For the text-containing cell, return its midpoint in [x, y] coordinate format. 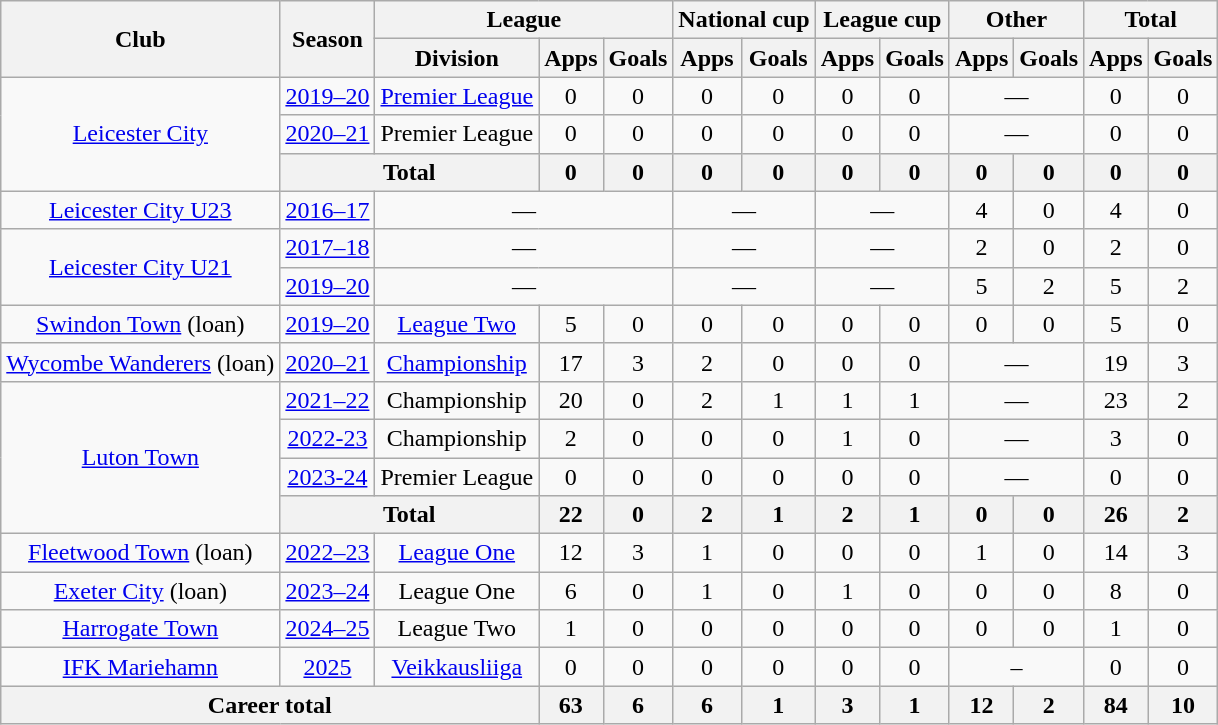
Swindon Town (loan) [140, 324]
Leicester City [140, 134]
2025 [328, 667]
2021–22 [328, 400]
– [1016, 667]
IFK Mariehamn [140, 667]
Career total [270, 705]
20 [571, 400]
Harrogate Town [140, 629]
17 [571, 362]
84 [1116, 705]
2023-24 [328, 477]
Club [140, 39]
2022–23 [328, 553]
2022-23 [328, 438]
Season [328, 39]
Veikkausliiga [457, 667]
Wycombe Wanderers (loan) [140, 362]
26 [1116, 515]
19 [1116, 362]
Leicester City U23 [140, 210]
Exeter City (loan) [140, 591]
2024–25 [328, 629]
Fleetwood Town (loan) [140, 553]
10 [1183, 705]
League cup [882, 20]
23 [1116, 400]
Other [1016, 20]
Division [457, 58]
14 [1116, 553]
Luton Town [140, 457]
2017–18 [328, 248]
2016–17 [328, 210]
2023–24 [328, 591]
8 [1116, 591]
63 [571, 705]
Leicester City U21 [140, 267]
National cup [744, 20]
22 [571, 515]
League [524, 20]
